Provide the [X, Y] coordinate of the cell's center where the given text is located.  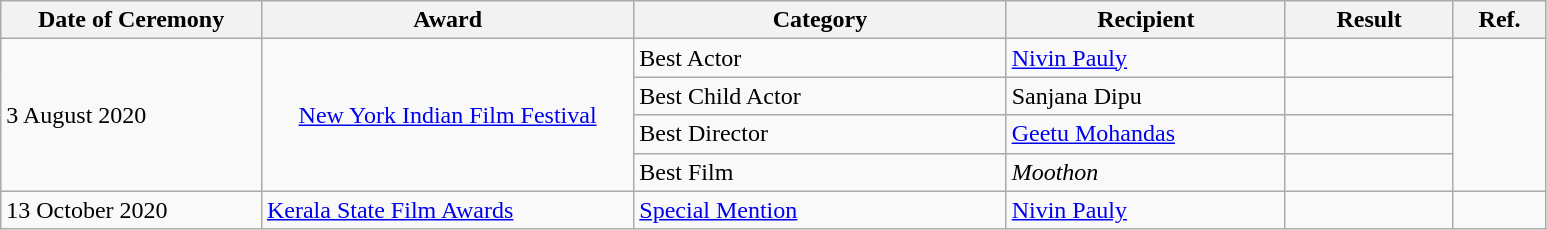
Award [447, 20]
Ref. [1500, 20]
Geetu Mohandas [1146, 134]
Recipient [1146, 20]
Sanjana Dipu [1146, 96]
Category [820, 20]
New York Indian Film Festival [447, 115]
Result [1369, 20]
Kerala State Film Awards [447, 210]
Best Child Actor [820, 96]
13 October 2020 [132, 210]
Best Film [820, 172]
Moothon [1146, 172]
Special Mention [820, 210]
Date of Ceremony [132, 20]
3 August 2020 [132, 115]
Best Director [820, 134]
Best Actor [820, 58]
